Locate the cell with the specified text and output its [X, Y] center coordinate. 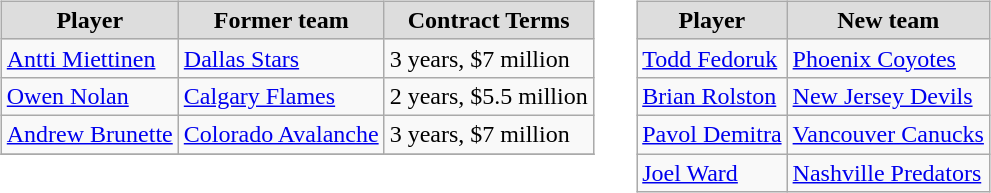
Vancouver Canucks [888, 134]
Calgary Flames [281, 96]
Nashville Predators [888, 173]
New team [888, 20]
Antti Miettinen [90, 58]
Former team [281, 20]
Andrew Brunette [90, 134]
Contract Terms [488, 20]
Colorado Avalanche [281, 134]
Brian Rolston [712, 96]
Dallas Stars [281, 58]
Pavol Demitra [712, 134]
New Jersey Devils [888, 96]
Joel Ward [712, 173]
Todd Fedoruk [712, 58]
Phoenix Coyotes [888, 58]
2 years, $5.5 million [488, 96]
Owen Nolan [90, 96]
